For the text-containing cell, return its midpoint in [x, y] coordinate format. 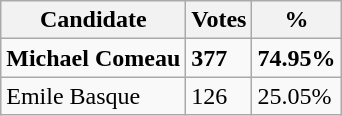
Michael Comeau [94, 58]
126 [219, 96]
25.05% [296, 96]
% [296, 20]
Emile Basque [94, 96]
377 [219, 58]
Votes [219, 20]
Candidate [94, 20]
74.95% [296, 58]
